Pinpoint the cell where the given text exists, returning its (X, Y) midpoint coordinate. 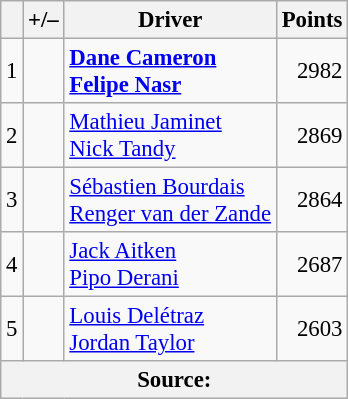
Mathieu Jaminet Nick Tandy (170, 136)
Dane Cameron Felipe Nasr (170, 72)
2 (12, 136)
2687 (312, 264)
Points (312, 20)
3 (12, 200)
4 (12, 264)
+/– (44, 20)
Driver (170, 20)
2869 (312, 136)
Sébastien Bourdais Renger van der Zande (170, 200)
2982 (312, 72)
Louis Delétraz Jordan Taylor (170, 330)
5 (12, 330)
2603 (312, 330)
Jack Aitken Pipo Derani (170, 264)
1 (12, 72)
2864 (312, 200)
